Determine the [x, y] coordinate at the center of the cell enclosing the given text.  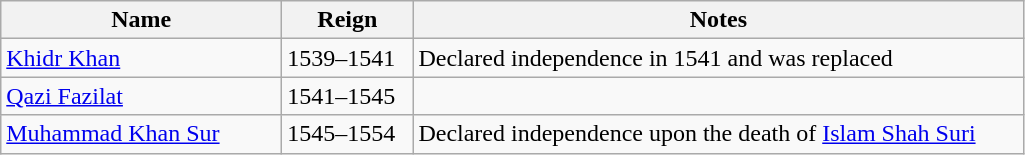
1541–1545 [348, 96]
Notes [718, 20]
Muhammad Khan Sur [142, 134]
Khidr Khan [142, 58]
Qazi Fazilat [142, 96]
Name [142, 20]
Reign [348, 20]
Declared independence in 1541 and was replaced [718, 58]
1539–1541 [348, 58]
1545–1554 [348, 134]
Declared independence upon the death of Islam Shah Suri [718, 134]
